Determine the [x, y] coordinate at the center of the cell enclosing the given text.  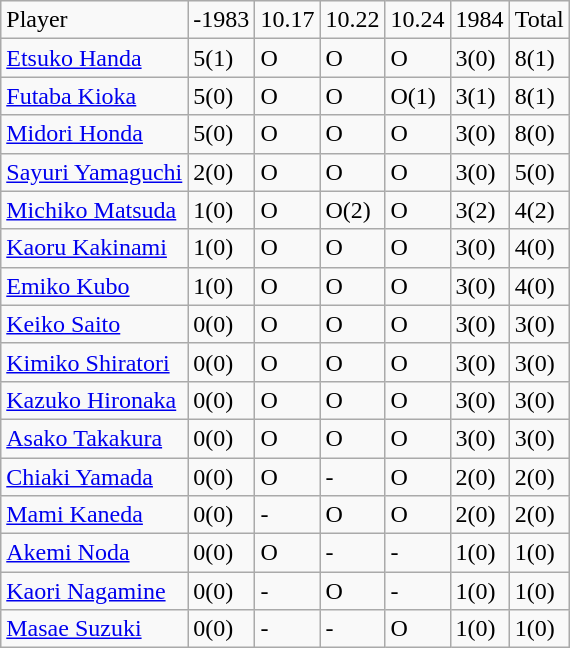
8(0) [539, 134]
Mami Kaneda [94, 515]
5(1) [222, 58]
3(1) [480, 96]
Futaba Kioka [94, 96]
Michiko Matsuda [94, 210]
Midori Honda [94, 134]
3(2) [480, 210]
O(1) [418, 96]
10.24 [418, 20]
Kaoru Kakinami [94, 248]
Asako Takakura [94, 438]
Emiko Kubo [94, 286]
10.17 [288, 20]
-1983 [222, 20]
Player [94, 20]
Total [539, 20]
Keiko Saito [94, 324]
10.22 [352, 20]
Kaori Nagamine [94, 591]
O(2) [352, 210]
Etsuko Handa [94, 58]
Sayuri Yamaguchi [94, 172]
Chiaki Yamada [94, 477]
Kazuko Hironaka [94, 400]
1984 [480, 20]
4(2) [539, 210]
Kimiko Shiratori [94, 362]
Masae Suzuki [94, 629]
Akemi Noda [94, 553]
